Search for the cell housing the specified text and yield its [X, Y] center coordinate. 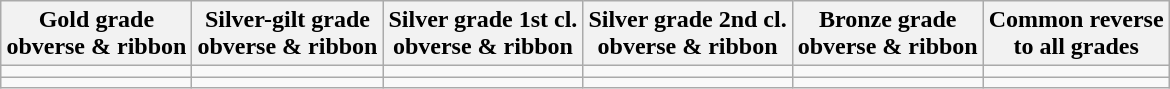
Gold gradeobverse & ribbon [96, 34]
Common reverseto all grades [1076, 34]
Silver-gilt gradeobverse & ribbon [288, 34]
Silver grade 1st cl.obverse & ribbon [483, 34]
Silver grade 2nd cl.obverse & ribbon [688, 34]
Bronze gradeobverse & ribbon [888, 34]
